Scan for the cell matching the given text and deliver its (X, Y) coordinate at center. 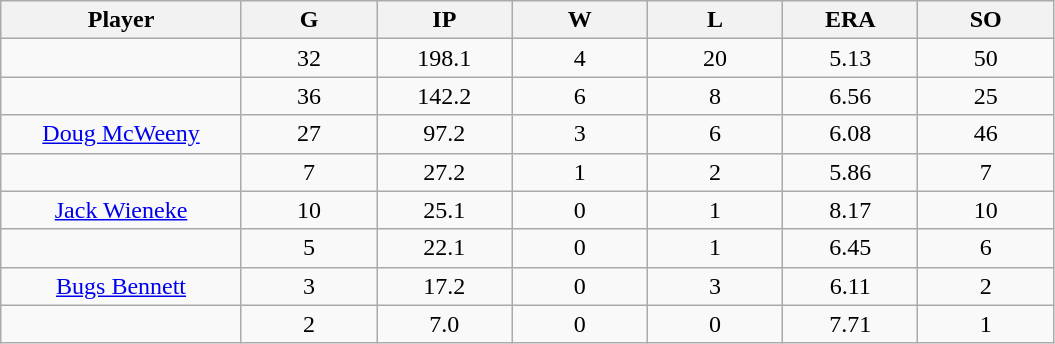
22.1 (444, 248)
25.1 (444, 210)
7.71 (850, 324)
6.56 (850, 96)
G (308, 20)
6.11 (850, 286)
25 (986, 96)
50 (986, 58)
4 (580, 58)
W (580, 20)
7.0 (444, 324)
97.2 (444, 134)
Jack Wieneke (122, 210)
142.2 (444, 96)
ERA (850, 20)
5 (308, 248)
6.08 (850, 134)
27.2 (444, 172)
46 (986, 134)
32 (308, 58)
5.13 (850, 58)
5.86 (850, 172)
SO (986, 20)
20 (714, 58)
36 (308, 96)
6.45 (850, 248)
27 (308, 134)
Bugs Bennett (122, 286)
IP (444, 20)
8.17 (850, 210)
L (714, 20)
8 (714, 96)
17.2 (444, 286)
198.1 (444, 58)
Doug McWeeny (122, 134)
Player (122, 20)
